For the text-containing cell, return its midpoint in (x, y) coordinate format. 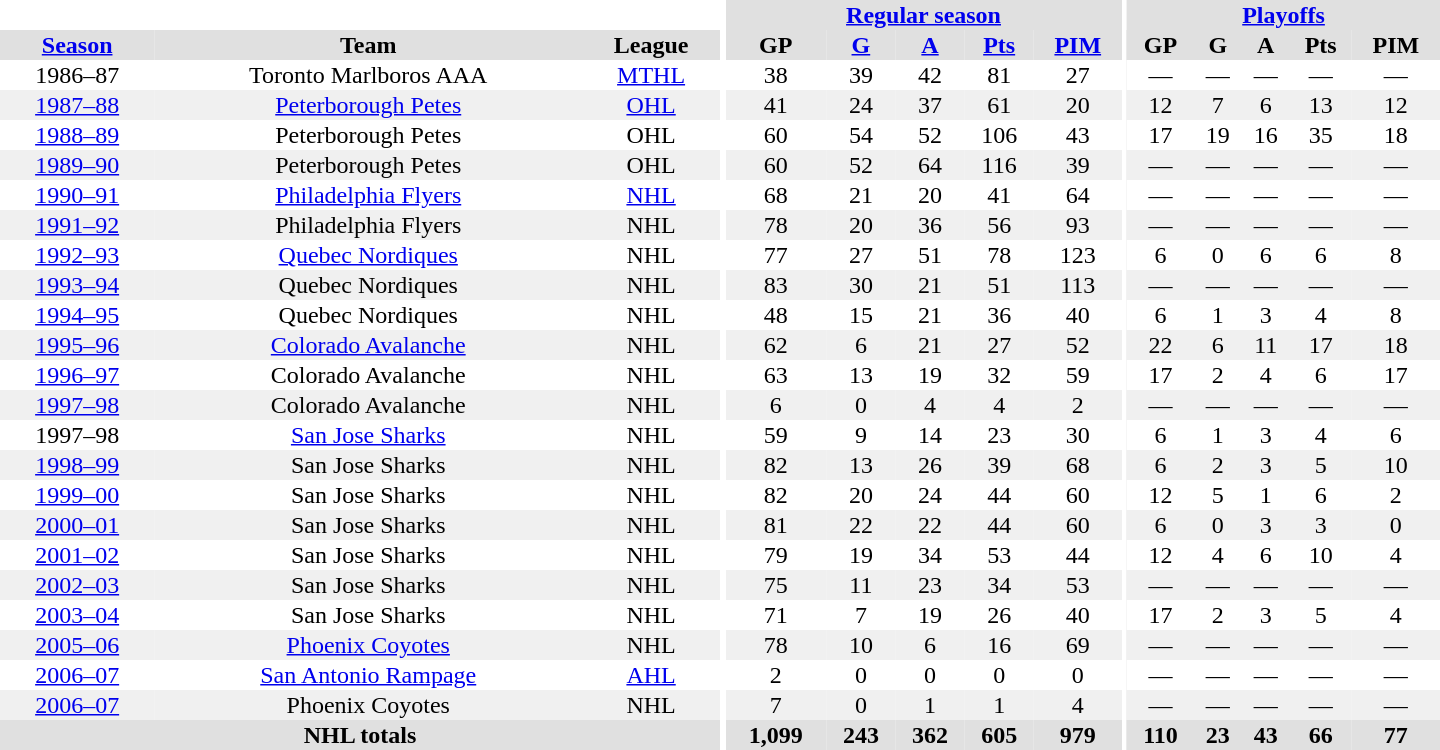
69 (1078, 645)
1995–96 (77, 345)
63 (776, 375)
32 (1000, 375)
MTHL (651, 75)
2001–02 (77, 555)
1999–00 (77, 495)
1,099 (776, 735)
35 (1321, 135)
61 (1000, 105)
362 (930, 735)
1998–99 (77, 465)
116 (1000, 165)
106 (1000, 135)
1993–94 (77, 285)
48 (776, 315)
Team (368, 45)
42 (930, 75)
1990–91 (77, 195)
62 (776, 345)
2002–03 (77, 585)
110 (1160, 735)
1986–87 (77, 75)
Toronto Marlboros AAA (368, 75)
71 (776, 615)
605 (1000, 735)
1987–88 (77, 105)
Regular season (924, 15)
79 (776, 555)
243 (860, 735)
75 (776, 585)
1988–89 (77, 135)
NHL totals (360, 735)
2005–06 (77, 645)
1992–93 (77, 255)
2000–01 (77, 525)
1991–92 (77, 225)
Season (77, 45)
San Antonio Rampage (368, 675)
37 (930, 105)
2003–04 (77, 615)
56 (1000, 225)
93 (1078, 225)
14 (930, 435)
Playoffs (1284, 15)
66 (1321, 735)
54 (860, 135)
113 (1078, 285)
9 (860, 435)
AHL (651, 675)
123 (1078, 255)
15 (860, 315)
1989–90 (77, 165)
1996–97 (77, 375)
1994–95 (77, 315)
38 (776, 75)
League (651, 45)
83 (776, 285)
979 (1078, 735)
